Find where the given text appears and provide that cell's center as (x, y) coordinate. 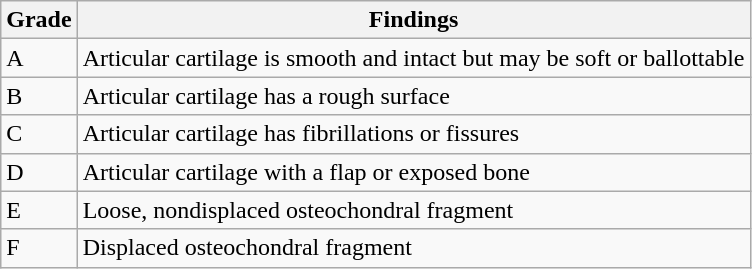
C (39, 134)
E (39, 210)
Articular cartilage with a flap or exposed bone (414, 172)
B (39, 96)
Loose, nondisplaced osteochondral fragment (414, 210)
Articular cartilage has a rough surface (414, 96)
F (39, 248)
D (39, 172)
Articular cartilage is smooth and intact but may be soft or ballottable (414, 58)
Findings (414, 20)
Grade (39, 20)
A (39, 58)
Displaced osteochondral fragment (414, 248)
Articular cartilage has fibrillations or fissures (414, 134)
